Return the (x, y) coordinate for the center point of the cell that contains the specified text.  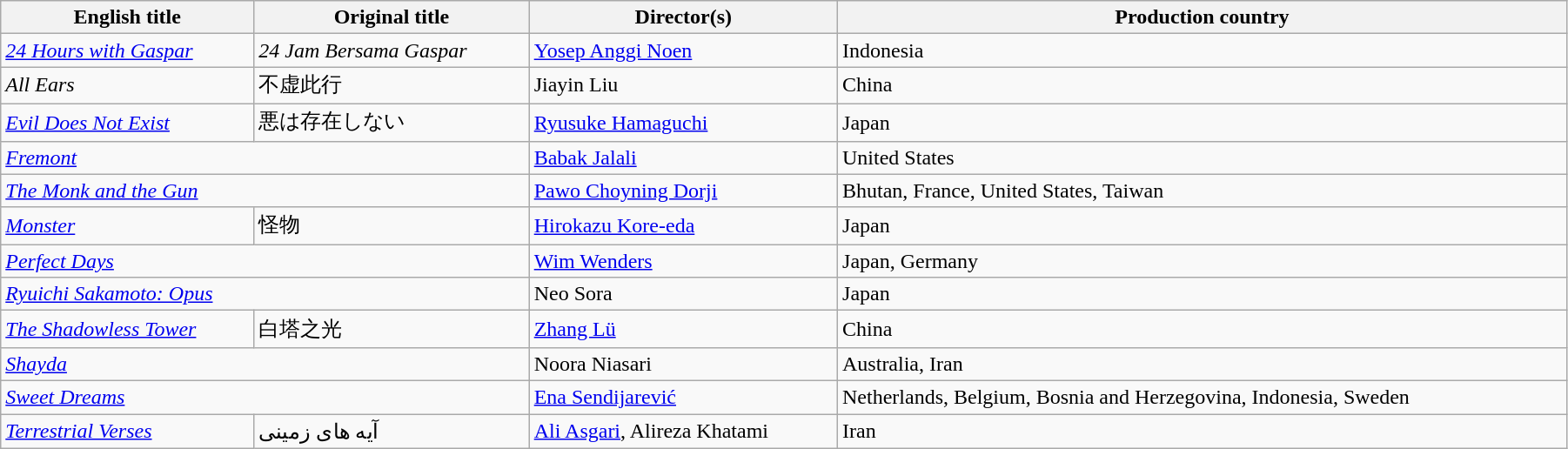
Jiayin Liu (683, 85)
Ryusuke Hamaguchi (683, 122)
Production country (1203, 17)
24 Hours with Gaspar (127, 50)
Pawo Choyning Dorji (683, 191)
Zhang Lü (683, 329)
The Monk and the Gun (265, 191)
Neo Sora (683, 294)
The Shadowless Tower (127, 329)
Iran (1203, 432)
Original title (392, 17)
Ali Asgari, Alireza Khatami (683, 432)
悪は存在しない (392, 122)
Fremont (265, 157)
怪物 (392, 226)
Monster (127, 226)
Terrestrial Verses (127, 432)
Netherlands, Belgium, Bosnia and Herzegovina, Indonesia, Sweden (1203, 397)
Yosep Anggi Noen (683, 50)
Babak Jalali (683, 157)
United States (1203, 157)
Shayda (265, 364)
Wim Wenders (683, 261)
Sweet Dreams (265, 397)
不虚此行 (392, 85)
Noora Niasari (683, 364)
Bhutan, France, United States, Taiwan (1203, 191)
24 Jam Bersama Gaspar (392, 50)
Japan, Germany (1203, 261)
Australia, Iran (1203, 364)
Ena Sendijarević (683, 397)
Indonesia (1203, 50)
Evil Does Not Exist (127, 122)
白塔之光 (392, 329)
All Ears (127, 85)
Ryuichi Sakamoto: Opus (265, 294)
Hirokazu Kore-eda (683, 226)
English title (127, 17)
Director(s) (683, 17)
آیه های زمینی (392, 432)
Perfect Days (265, 261)
